Return (X, Y) of the center of cell containing provided text 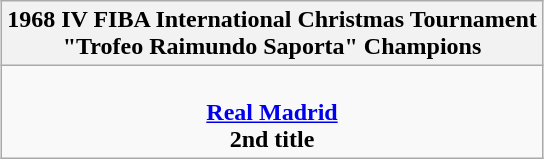
Real Madrid2nd title (272, 112)
1968 IV FIBA International Christmas Tournament"Trofeo Raimundo Saporta" Champions (272, 34)
